From the cell containing the given text, extract its center point as [X, Y] coordinate. 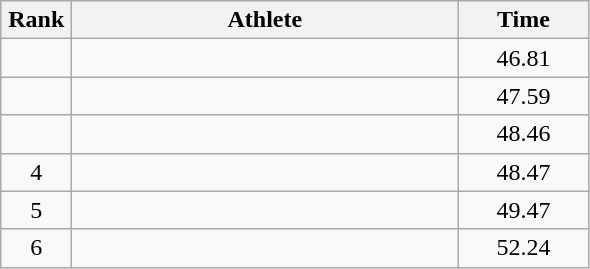
48.47 [524, 172]
4 [36, 172]
Time [524, 20]
48.46 [524, 134]
46.81 [524, 58]
Rank [36, 20]
Athlete [265, 20]
5 [36, 210]
47.59 [524, 96]
6 [36, 248]
52.24 [524, 248]
49.47 [524, 210]
